Return the [X, Y] coordinate for the center point of the cell that contains the specified text.  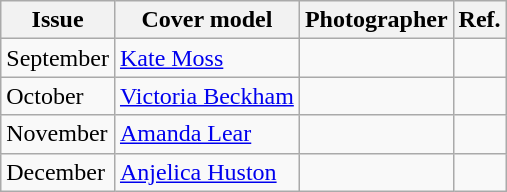
Amanda Lear [206, 134]
September [58, 58]
Victoria Beckham [206, 96]
Issue [58, 20]
October [58, 96]
Cover model [206, 20]
December [58, 172]
Kate Moss [206, 58]
Photographer [376, 20]
Anjelica Huston [206, 172]
Ref. [480, 20]
November [58, 134]
